Determine the [x, y] coordinate at the center of the cell enclosing the given text.  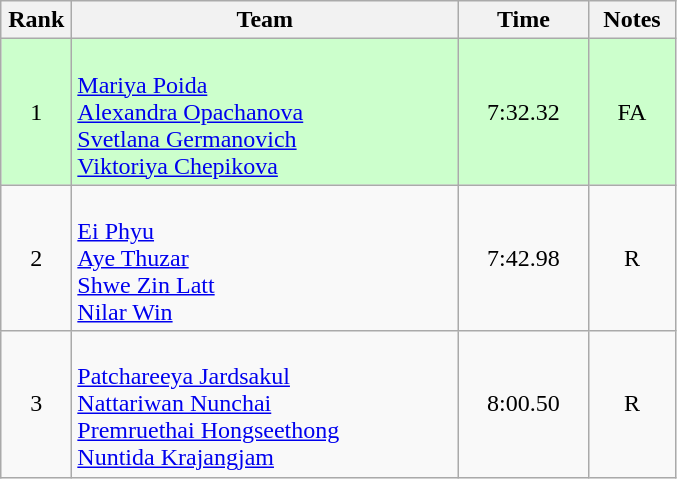
Ei PhyuAye ThuzarShwe Zin LattNilar Win [265, 258]
2 [36, 258]
7:42.98 [524, 258]
Rank [36, 20]
1 [36, 112]
Patchareeya JardsakulNattariwan NunchaiPremruethai HongseethongNuntida Krajangjam [265, 404]
3 [36, 404]
Mariya PoidaAlexandra OpachanovaSvetlana GermanovichViktoriya Chepikova [265, 112]
8:00.50 [524, 404]
Time [524, 20]
Team [265, 20]
7:32.32 [524, 112]
Notes [632, 20]
FA [632, 112]
